Extract the [X, Y] coordinate from the center of the cell holding the provided text.  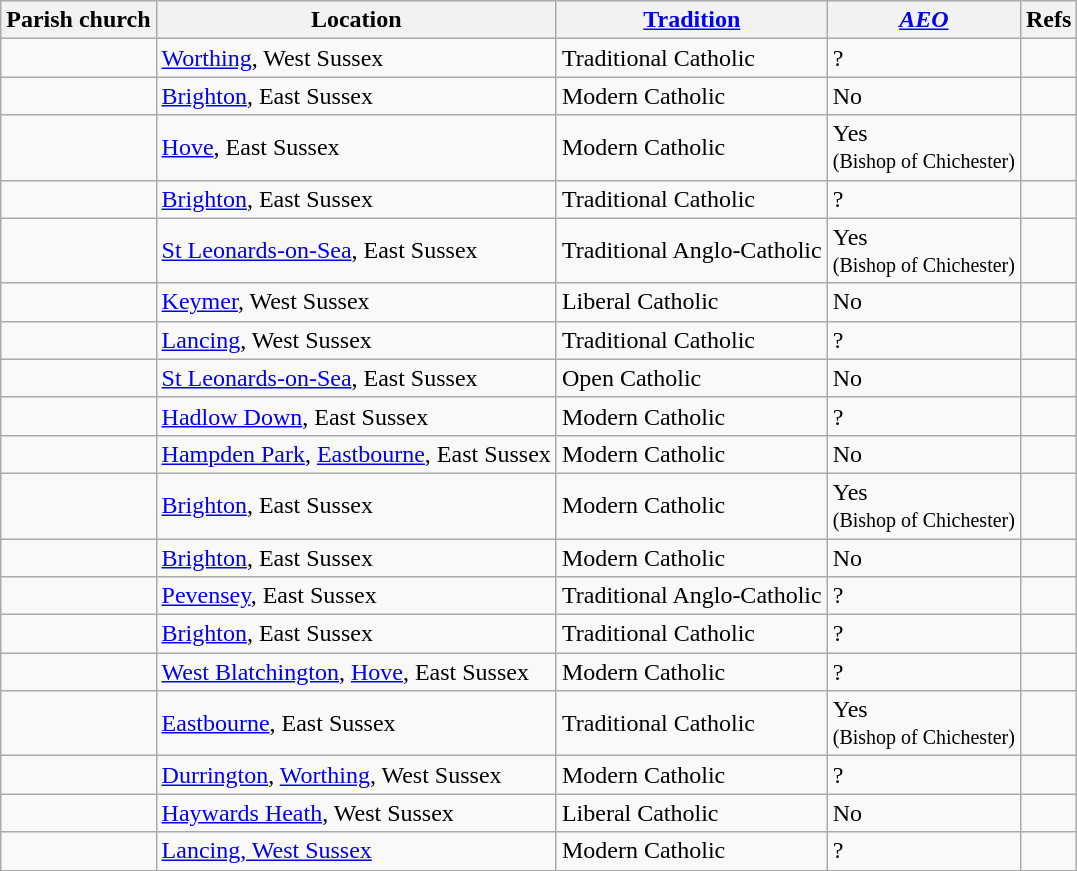
Pevensey, East Sussex [356, 596]
Refs [1048, 20]
Hadlow Down, East Sussex [356, 416]
Hampden Park, Eastbourne, East Sussex [356, 454]
Tradition [692, 20]
Hove, East Sussex [356, 148]
Parish church [78, 20]
West Blatchington, Hove, East Sussex [356, 672]
Haywards Heath, West Sussex [356, 813]
Eastbourne, East Sussex [356, 724]
Worthing, West Sussex [356, 58]
Durrington, Worthing, West Sussex [356, 775]
AEO [924, 20]
Location [356, 20]
Open Catholic [692, 378]
Keymer, West Sussex [356, 302]
